Determine the [x, y] coordinate at the center of the cell enclosing the given text.  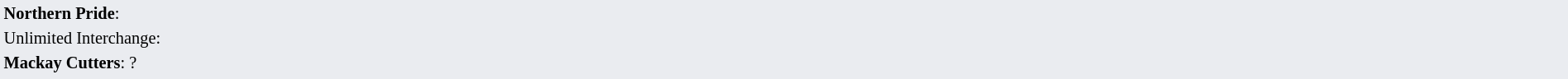
Mackay Cutters: ? [784, 63]
Unlimited Interchange: [784, 38]
Northern Pride: [784, 13]
